Extract the (X, Y) coordinate from the center of the cell holding the provided text.  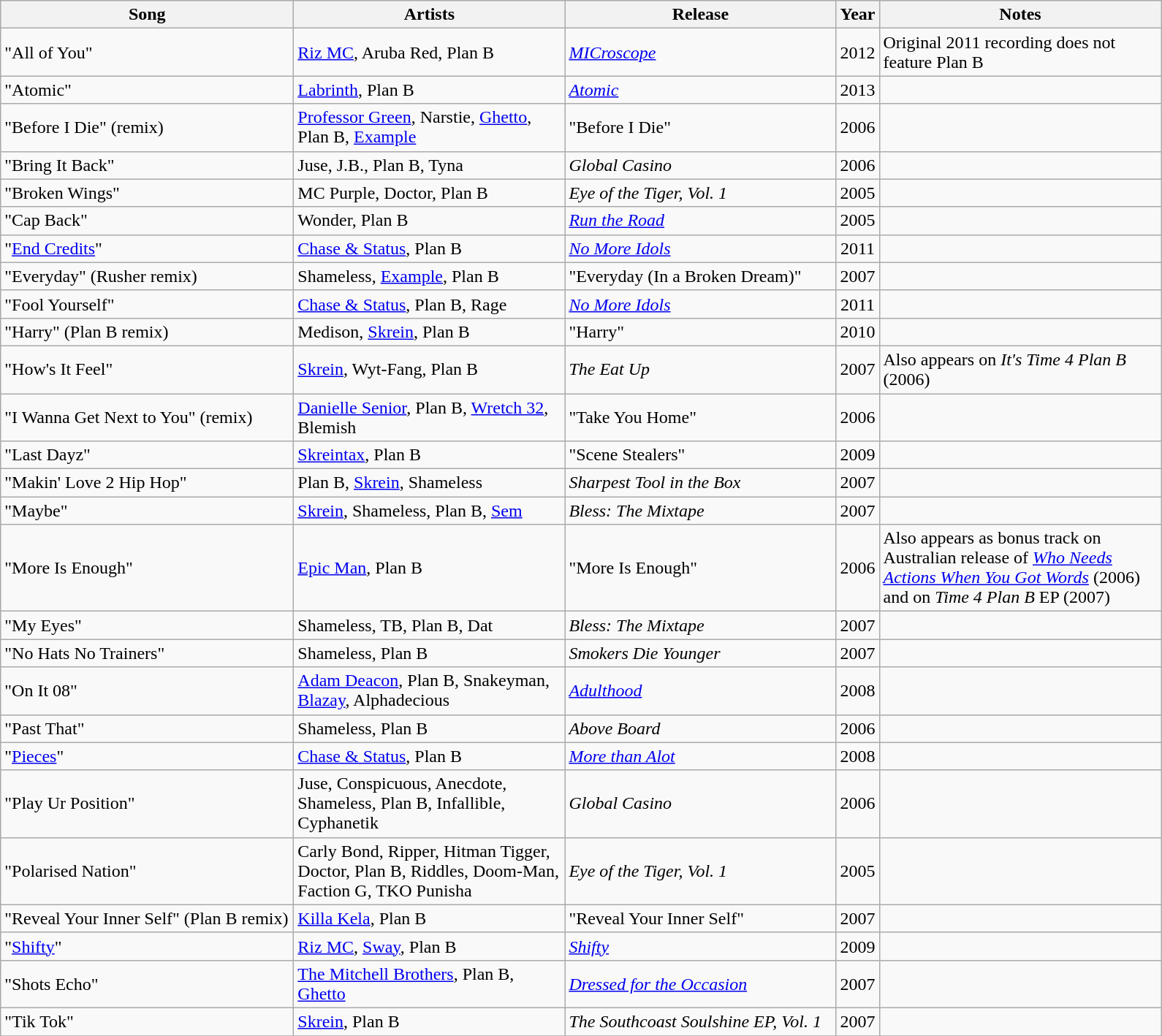
Also appears as bonus track on Australian release of Who Needs Actions When You Got Words (2006) and on Time 4 Plan B EP (2007) (1020, 568)
Plan B, Skrein, Shameless (430, 483)
"Play Ur Position" (148, 804)
"Harry" (Plan B remix) (148, 332)
MICroscope (700, 53)
2013 (858, 90)
"My Eyes" (148, 625)
"Bring It Back" (148, 165)
Riz MC, Sway, Plan B (430, 946)
"I Wanna Get Next to You" (remix) (148, 416)
"All of You" (148, 53)
Epic Man, Plan B (430, 568)
Carly Bond, Ripper, Hitman Tigger, Doctor, Plan B, Riddles, Doom-Man, Faction G, TKO Punisha (430, 871)
"Everyday" (Rusher remix) (148, 276)
Wonder, Plan B (430, 221)
"Before I Die" (remix) (148, 127)
Shameless, Example, Plan B (430, 276)
Dressed for the Occasion (700, 983)
Juse, J.B., Plan B, Tyna (430, 165)
"Before I Die" (700, 127)
Year (858, 15)
"End Credits" (148, 248)
Sharpest Tool in the Box (700, 483)
"Shots Echo" (148, 983)
"Cap Back" (148, 221)
"Reveal Your Inner Self" (Plan B remix) (148, 918)
"Last Dayz" (148, 455)
Chase & Status, Plan B, Rage (430, 304)
Smokers Die Younger (700, 653)
"Broken Wings" (148, 193)
"Polarised Nation" (148, 871)
Notes (1020, 15)
Run the Road (700, 221)
Shameless, TB, Plan B, Dat (430, 625)
Killa Kela, Plan B (430, 918)
Adam Deacon, Plan B, Snakeyman, Blazay, Alphadecious (430, 691)
Skrein, Plan B (430, 1021)
Original 2011 recording does not feature Plan B (1020, 53)
Danielle Senior, Plan B, Wretch 32, Blemish (430, 416)
Professor Green, Narstie, Ghetto, Plan B, Example (430, 127)
"Makin' Love 2 Hip Hop" (148, 483)
"Shifty" (148, 946)
2010 (858, 332)
Release (700, 15)
Song (148, 15)
Adulthood (700, 691)
More than Alot (700, 756)
"Scene Stealers" (700, 455)
The Eat Up (700, 370)
Above Board (700, 728)
MC Purple, Doctor, Plan B (430, 193)
"Maybe" (148, 511)
"Reveal Your Inner Self" (700, 918)
Also appears on It's Time 4 Plan B (2006) (1020, 370)
"Everyday (In a Broken Dream)" (700, 276)
"Past That" (148, 728)
Skrein, Wyt-Fang, Plan B (430, 370)
"Take You Home" (700, 416)
Artists (430, 15)
The Mitchell Brothers, Plan B, Ghetto (430, 983)
"Harry" (700, 332)
Atomic (700, 90)
Riz MC, Aruba Red, Plan B (430, 53)
2012 (858, 53)
The Southcoast Soulshine EP, Vol. 1 (700, 1021)
Shifty (700, 946)
"Tik Tok" (148, 1021)
"Atomic" (148, 90)
Skrein, Shameless, Plan B, Sem (430, 511)
"How's It Feel" (148, 370)
"No Hats No Trainers" (148, 653)
Labrinth, Plan B (430, 90)
"Fool Yourself" (148, 304)
Skreintax, Plan B (430, 455)
Juse, Conspicuous, Anecdote, Shameless, Plan B, Infallible, Cyphanetik (430, 804)
Medison, Skrein, Plan B (430, 332)
"Pieces" (148, 756)
"On It 08" (148, 691)
